Return [X, Y] of the center of cell containing provided text 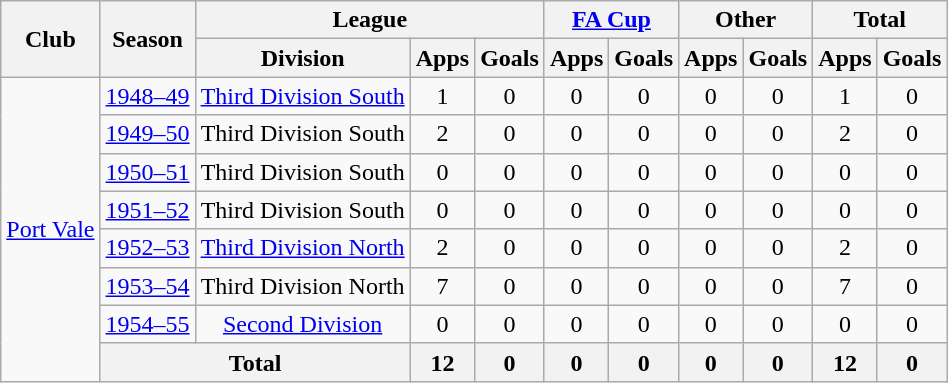
Second Division [302, 324]
Season [148, 39]
FA Cup [611, 20]
1951–52 [148, 210]
1953–54 [148, 286]
Division [302, 58]
1954–55 [148, 324]
1948–49 [148, 96]
Port Vale [50, 229]
Other [746, 20]
League [370, 20]
Club [50, 39]
1950–51 [148, 172]
1949–50 [148, 134]
1952–53 [148, 248]
